From the cell containing the given text, extract its center point as [x, y] coordinate. 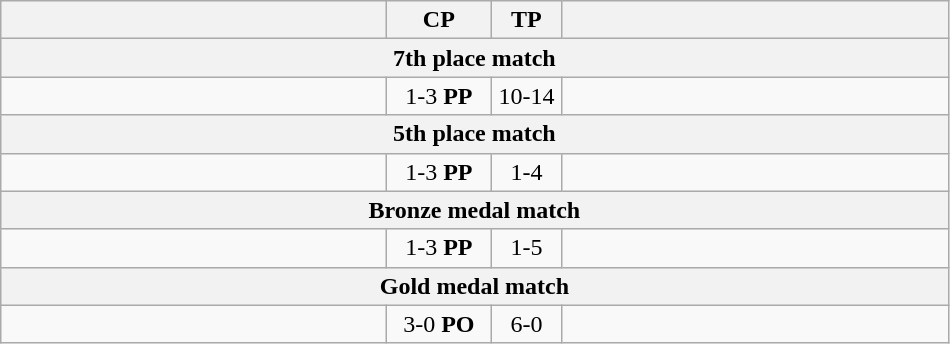
6-0 [526, 324]
CP [439, 20]
1-4 [526, 172]
3-0 PO [439, 324]
Gold medal match [474, 286]
Bronze medal match [474, 210]
TP [526, 20]
5th place match [474, 134]
1-5 [526, 248]
10-14 [526, 96]
7th place match [474, 58]
